Identify which cell holds the provided text, then report its [x, y] central coordinate. 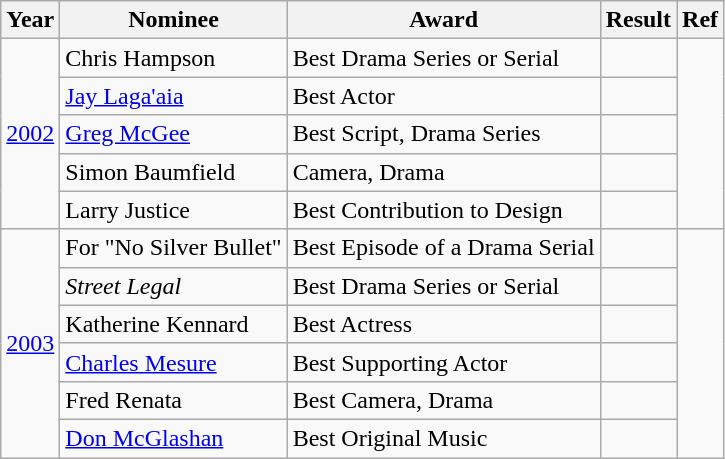
Best Script, Drama Series [444, 134]
Charles Mesure [174, 362]
Fred Renata [174, 400]
Katherine Kennard [174, 324]
Street Legal [174, 286]
Best Actor [444, 96]
2003 [30, 343]
Best Actress [444, 324]
Greg McGee [174, 134]
Best Original Music [444, 438]
Simon Baumfield [174, 172]
Chris Hampson [174, 58]
Camera, Drama [444, 172]
Best Supporting Actor [444, 362]
Jay Laga'aia [174, 96]
Best Contribution to Design [444, 210]
Don McGlashan [174, 438]
2002 [30, 134]
Year [30, 20]
Best Camera, Drama [444, 400]
Nominee [174, 20]
Best Episode of a Drama Serial [444, 248]
For "No Silver Bullet" [174, 248]
Ref [700, 20]
Award [444, 20]
Result [638, 20]
Larry Justice [174, 210]
